From the cell containing the given text, extract its center point as [X, Y] coordinate. 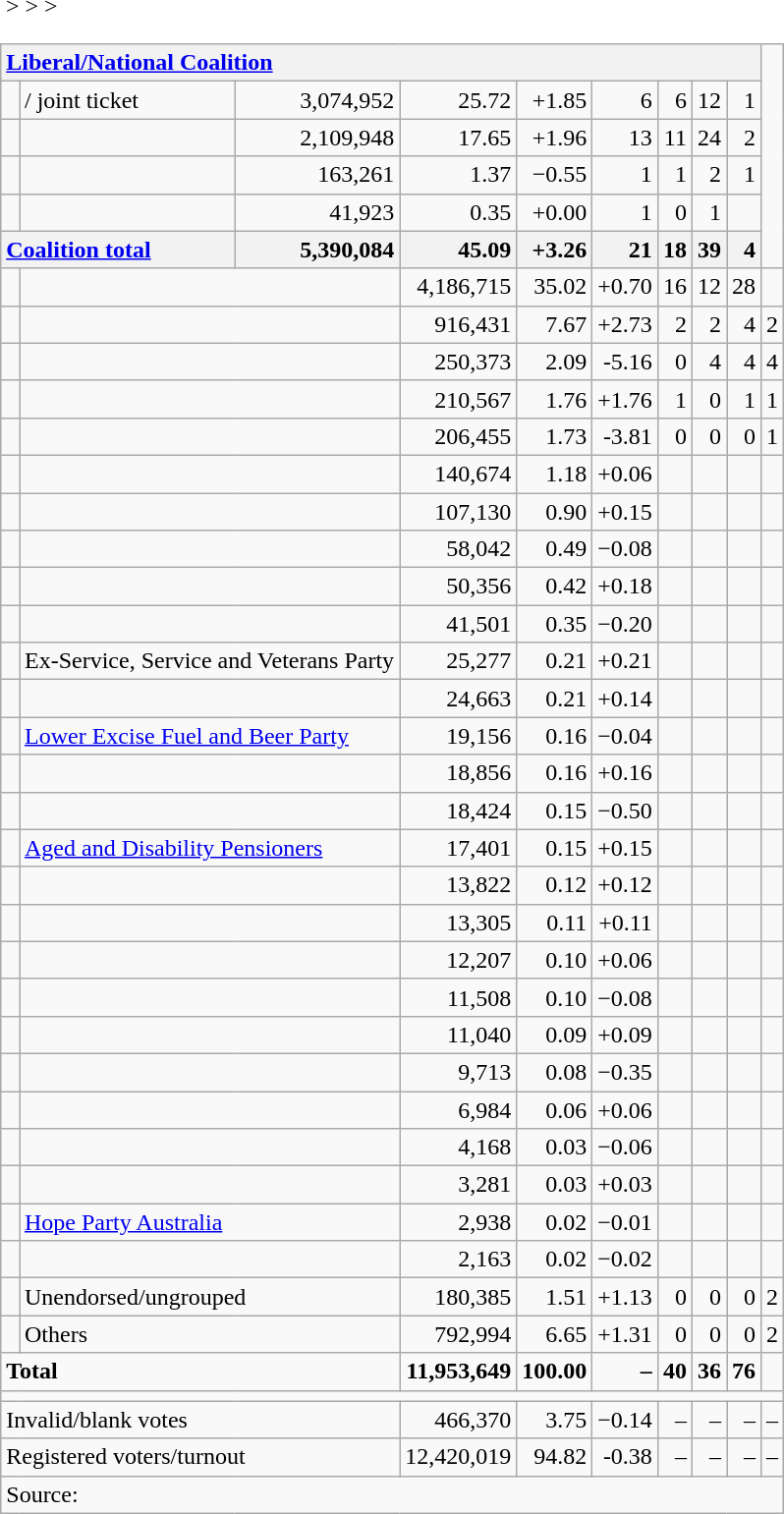
4,168 [458, 1148]
4,186,715 [458, 287]
−0.20 [625, 624]
Hope Party Australia [210, 1222]
+0.09 [625, 1035]
+0.70 [625, 287]
2,938 [458, 1222]
Registered voters/turnout [200, 1457]
21 [625, 250]
0.06 [554, 1109]
2,109,948 [317, 138]
58,042 [458, 549]
40 [674, 1372]
11 [674, 138]
206,455 [458, 436]
35.02 [554, 287]
3,281 [458, 1185]
100.00 [554, 1372]
0.90 [554, 512]
Coalition total [118, 250]
1.37 [458, 175]
0.49 [554, 549]
1.76 [554, 399]
+1.31 [625, 1334]
3,074,952 [317, 100]
0.11 [554, 923]
17,401 [458, 848]
11,953,649 [458, 1372]
250,373 [458, 362]
11,040 [458, 1035]
0.12 [554, 885]
25,277 [458, 661]
2.09 [554, 362]
140,674 [458, 474]
16 [674, 287]
Invalid/blank votes [200, 1420]
+0.03 [625, 1185]
13,822 [458, 885]
7.67 [554, 324]
/ joint ticket [128, 100]
+1.76 [625, 399]
+0.21 [625, 661]
18,856 [458, 773]
107,130 [458, 512]
24 [709, 138]
76 [745, 1372]
25.72 [458, 100]
−0.50 [625, 811]
-0.38 [625, 1457]
-3.81 [625, 436]
6,984 [458, 1109]
50,356 [458, 587]
12,420,019 [458, 1457]
−0.02 [625, 1260]
+1.13 [625, 1297]
+2.73 [625, 324]
24,663 [458, 699]
163,261 [317, 175]
+0.11 [625, 923]
94.82 [554, 1457]
+0.16 [625, 773]
6.65 [554, 1334]
Lower Excise Fuel and Beer Party [210, 736]
1.73 [554, 436]
5,390,084 [317, 250]
−0.14 [625, 1420]
Ex-Service, Service and Veterans Party [210, 661]
18 [674, 250]
−0.01 [625, 1222]
45.09 [458, 250]
+0.00 [554, 212]
180,385 [458, 1297]
36 [709, 1372]
0.08 [554, 1072]
210,567 [458, 399]
+3.26 [554, 250]
−0.06 [625, 1148]
41,923 [317, 212]
2,163 [458, 1260]
3.75 [554, 1420]
13,305 [458, 923]
0.09 [554, 1035]
39 [709, 250]
41,501 [458, 624]
+0.12 [625, 885]
Total [200, 1372]
+0.14 [625, 699]
−0.04 [625, 736]
9,713 [458, 1072]
−0.55 [554, 175]
13 [625, 138]
28 [745, 287]
Others [210, 1334]
+1.85 [554, 100]
11,508 [458, 997]
Unendorsed/ungrouped [210, 1297]
-5.16 [625, 362]
466,370 [458, 1420]
Source: [393, 1494]
12,207 [458, 960]
792,994 [458, 1334]
916,431 [458, 324]
+0.18 [625, 587]
1.51 [554, 1297]
0.42 [554, 587]
−0.35 [625, 1072]
Aged and Disability Pensioners [210, 848]
17.65 [458, 138]
+1.96 [554, 138]
1.18 [554, 474]
Liberal/National Coalition [381, 63]
18,424 [458, 811]
19,156 [458, 736]
